Locate the cell with the specified text and output its (X, Y) center coordinate. 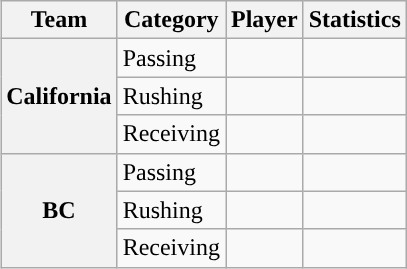
Player (265, 20)
Statistics (354, 20)
BC (59, 210)
Team (59, 20)
California (59, 96)
Category (171, 20)
